Pinpoint the cell where the given text exists, returning its (X, Y) midpoint coordinate. 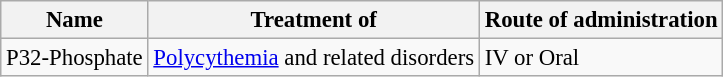
Name (74, 20)
P32-Phosphate (74, 58)
Route of administration (600, 20)
IV or Oral (600, 58)
Treatment of (314, 20)
Polycythemia and related disorders (314, 58)
